Pinpoint the cell where the given text exists, returning its (x, y) midpoint coordinate. 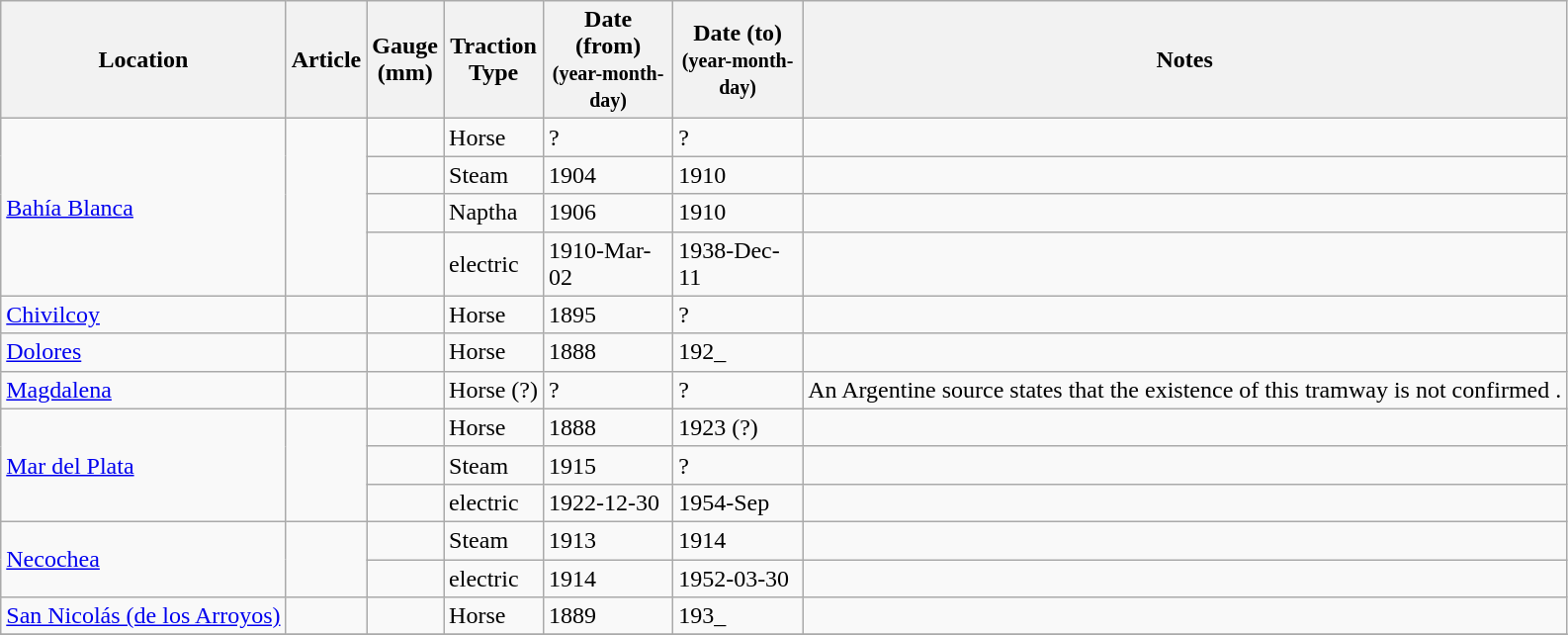
1915 (609, 465)
1922-12-30 (609, 502)
193_ (738, 616)
1910-Mar-02 (609, 263)
1938-Dec-11 (738, 263)
Date (to)(year-month-day) (738, 59)
Notes (1184, 59)
An Argentine source states that the existence of this tramway is not confirmed . (1184, 390)
1913 (609, 540)
Article (326, 59)
Naptha (494, 213)
192_ (738, 352)
Bahía Blanca (143, 208)
San Nicolás (de los Arroyos) (143, 616)
1923 (?) (738, 427)
1889 (609, 616)
Necochea (143, 559)
Location (143, 59)
1895 (609, 315)
Dolores (143, 352)
1904 (609, 175)
Mar del Plata (143, 465)
1954-Sep (738, 502)
Gauge (mm) (405, 59)
Chivilcoy (143, 315)
1906 (609, 213)
TractionType (494, 59)
Magdalena (143, 390)
Horse (?) (494, 390)
1952-03-30 (738, 579)
Date (from)(year-month-day) (609, 59)
